Search for the cell housing the specified text and yield its [x, y] center coordinate. 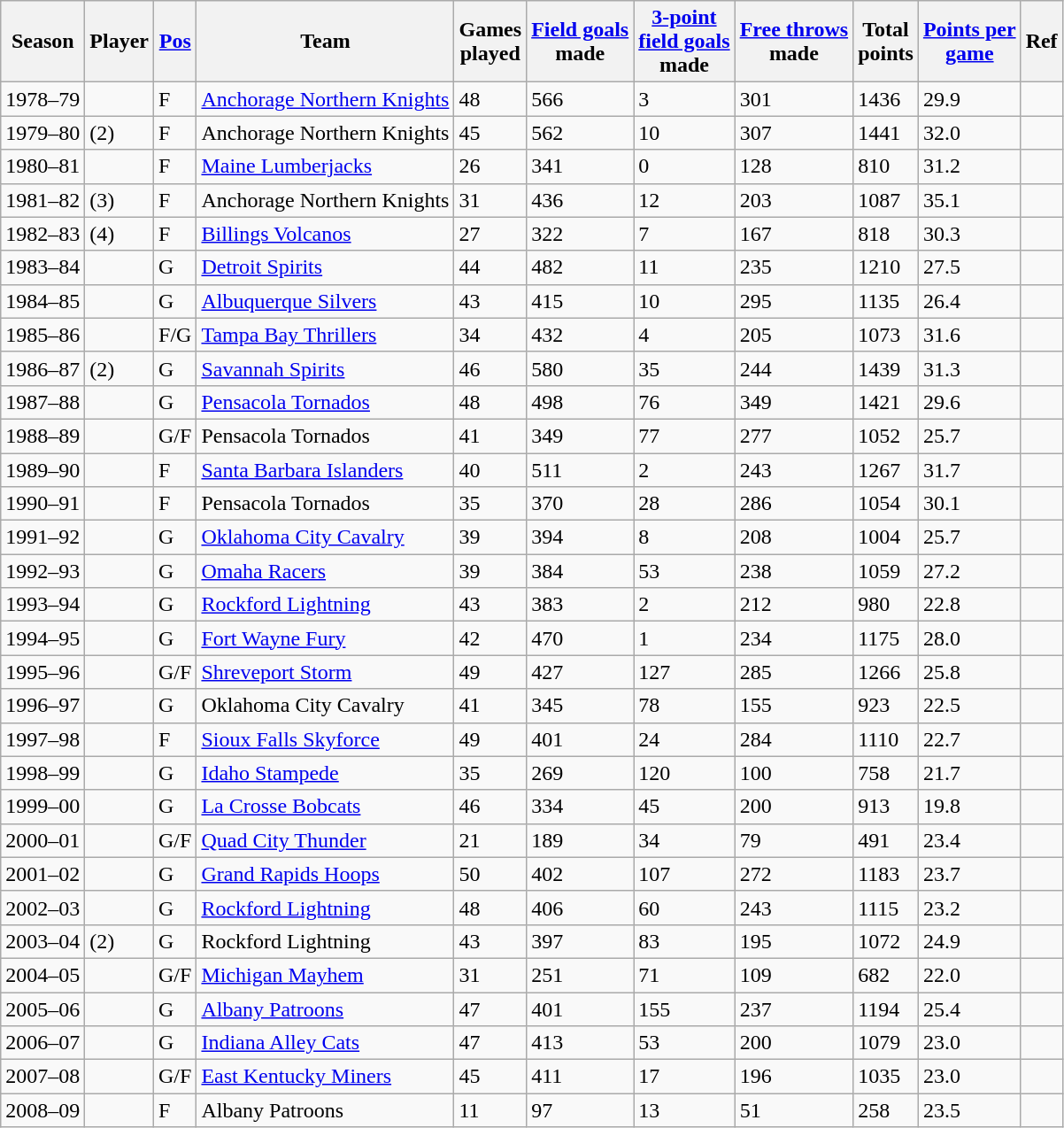
1194 [886, 1008]
1991–92 [42, 537]
491 [886, 840]
272 [793, 874]
413 [581, 1043]
562 [581, 133]
1073 [886, 335]
818 [886, 234]
237 [793, 1008]
2004–05 [42, 975]
19.8 [969, 807]
8 [684, 537]
Shreveport Storm [326, 672]
1987–88 [42, 402]
345 [581, 706]
Points pergame [969, 42]
277 [793, 436]
1135 [886, 301]
1979–80 [42, 133]
12 [684, 200]
77 [684, 436]
1183 [886, 874]
1985–86 [42, 335]
Maine Lumberjacks [326, 166]
23.4 [969, 840]
1072 [886, 941]
Ref [1041, 42]
7 [684, 234]
511 [581, 470]
1267 [886, 470]
30.3 [969, 234]
Fort Wayne Fury [326, 638]
1996–97 [42, 706]
31.6 [969, 335]
21 [490, 840]
2005–06 [42, 1008]
258 [886, 1110]
334 [581, 807]
Savannah Spirits [326, 368]
235 [793, 267]
Pos [175, 42]
1436 [886, 99]
2001–02 [42, 874]
1115 [886, 908]
25.4 [969, 1008]
1981–82 [42, 200]
Tampa Bay Thrillers [326, 335]
923 [886, 706]
1439 [886, 368]
2006–07 [42, 1043]
Michigan Mayhem [326, 975]
Gamesplayed [490, 42]
127 [684, 672]
269 [581, 773]
17 [684, 1077]
23.5 [969, 1110]
1999–00 [42, 807]
1988–89 [42, 436]
1989–90 [42, 470]
470 [581, 638]
383 [581, 605]
482 [581, 267]
Sioux Falls Skyforce [326, 739]
109 [793, 975]
50 [490, 874]
307 [793, 133]
980 [886, 605]
1984–85 [42, 301]
31.3 [969, 368]
301 [793, 99]
1441 [886, 133]
1992–93 [42, 571]
234 [793, 638]
384 [581, 571]
3 [684, 99]
21.7 [969, 773]
286 [793, 504]
13 [684, 1110]
128 [793, 166]
79 [793, 840]
913 [886, 807]
East Kentucky Miners [326, 1077]
1004 [886, 537]
1997–98 [42, 739]
758 [886, 773]
28 [684, 504]
27 [490, 234]
427 [581, 672]
22.7 [969, 739]
196 [793, 1077]
26.4 [969, 301]
1059 [886, 571]
27.5 [969, 267]
3-pointfield goalsmade [684, 42]
23.7 [969, 874]
1266 [886, 672]
Totalpoints [886, 42]
35.1 [969, 200]
29.6 [969, 402]
203 [793, 200]
0 [684, 166]
285 [793, 672]
42 [490, 638]
Free throwsmade [793, 42]
25.8 [969, 672]
402 [581, 874]
370 [581, 504]
1982–83 [42, 234]
40 [490, 470]
1978–79 [42, 99]
208 [793, 537]
251 [581, 975]
2007–08 [42, 1077]
Omaha Racers [326, 571]
2002–03 [42, 908]
1 [684, 638]
Grand Rapids Hoops [326, 874]
97 [581, 1110]
76 [684, 402]
Santa Barbara Islanders [326, 470]
(3) [120, 200]
Season [42, 42]
580 [581, 368]
2003–04 [42, 941]
60 [684, 908]
205 [793, 335]
397 [581, 941]
1993–94 [42, 605]
1980–81 [42, 166]
432 [581, 335]
24.9 [969, 941]
1079 [886, 1043]
682 [886, 975]
394 [581, 537]
23.2 [969, 908]
411 [581, 1077]
1054 [886, 504]
238 [793, 571]
Idaho Stampede [326, 773]
44 [490, 267]
83 [684, 941]
26 [490, 166]
Indiana Alley Cats [326, 1043]
1990–91 [42, 504]
295 [793, 301]
71 [684, 975]
Detroit Spirits [326, 267]
189 [581, 840]
100 [793, 773]
22.8 [969, 605]
1035 [886, 1077]
Billings Volcanos [326, 234]
406 [581, 908]
1110 [886, 739]
28.0 [969, 638]
415 [581, 301]
1983–84 [42, 267]
107 [684, 874]
Field goalsmade [581, 42]
30.1 [969, 504]
810 [886, 166]
212 [793, 605]
2000–01 [42, 840]
1175 [886, 638]
1994–95 [42, 638]
(4) [120, 234]
1998–99 [42, 773]
2008–09 [42, 1110]
Player [120, 42]
566 [581, 99]
244 [793, 368]
La Crosse Bobcats [326, 807]
Albuquerque Silvers [326, 301]
24 [684, 739]
22.5 [969, 706]
120 [684, 773]
31.7 [969, 470]
195 [793, 941]
1087 [886, 200]
341 [581, 166]
436 [581, 200]
1210 [886, 267]
284 [793, 739]
Team [326, 42]
1421 [886, 402]
78 [684, 706]
322 [581, 234]
1986–87 [42, 368]
31.2 [969, 166]
Quad City Thunder [326, 840]
1995–96 [42, 672]
32.0 [969, 133]
27.2 [969, 571]
29.9 [969, 99]
22.0 [969, 975]
4 [684, 335]
51 [793, 1110]
498 [581, 402]
167 [793, 234]
F/G [175, 335]
1052 [886, 436]
